Scan for the cell matching the given text and deliver its (X, Y) coordinate at center. 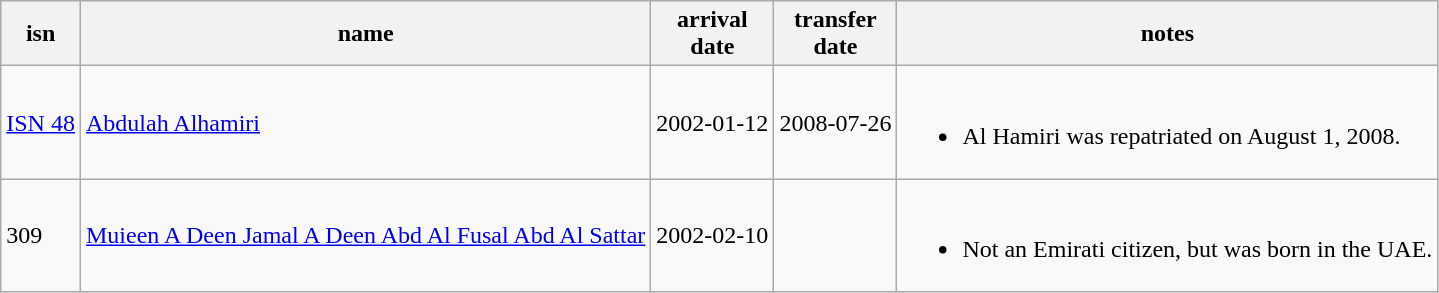
2002-02-10 (712, 236)
transferdate (836, 34)
2002-01-12 (712, 122)
2008-07-26 (836, 122)
Abdulah Alhamiri (365, 122)
arrivaldate (712, 34)
Muieen A Deen Jamal A Deen Abd Al Fusal Abd Al Sattar (365, 236)
Al Hamiri was repatriated on August 1, 2008. (1168, 122)
Not an Emirati citizen, but was born in the UAE. (1168, 236)
ISN 48 (41, 122)
309 (41, 236)
name (365, 34)
notes (1168, 34)
isn (41, 34)
